Return the [X, Y] coordinate for the center point of the cell that contains the specified text.  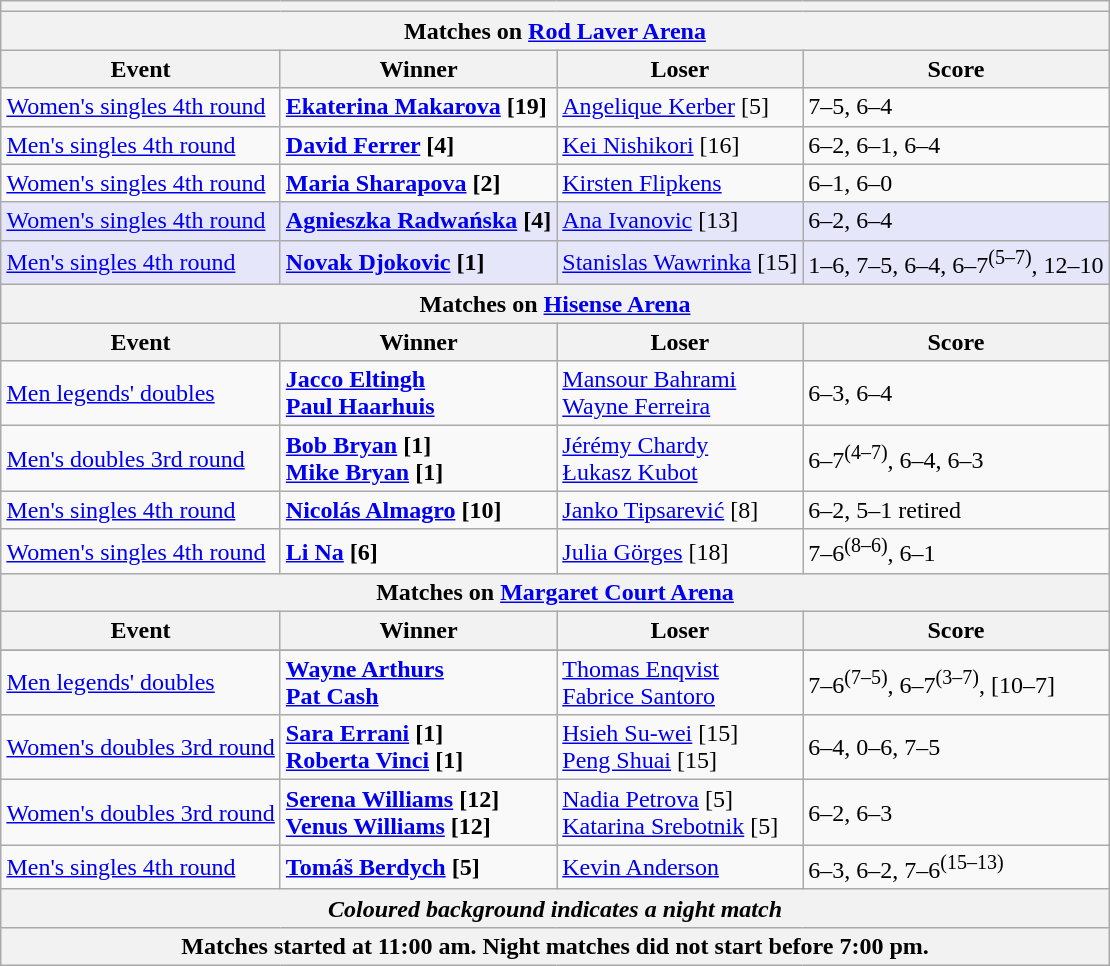
6–2, 6–3 [956, 812]
Angelique Kerber [5] [680, 107]
6–3, 6–2, 7–6(15–13) [956, 868]
Kei Nishikori [16] [680, 145]
Nadia Petrova [5] Katarina Srebotnik [5] [680, 812]
Kirsten Flipkens [680, 183]
Maria Sharapova [2] [418, 183]
Ana Ivanovic [13] [680, 221]
Julia Görges [18] [680, 552]
Matches on Rod Laver Arena [555, 31]
6–4, 0–6, 7–5 [956, 748]
Matches on Hisense Arena [555, 304]
Ekaterina Makarova [19] [418, 107]
Nicolás Almagro [10] [418, 510]
6–3, 6–4 [956, 394]
Wayne Arthurs Pat Cash [418, 682]
Coloured background indicates a night match [555, 908]
Sara Errani [1] Roberta Vinci [1] [418, 748]
Mansour Bahrami Wayne Ferreira [680, 394]
7–6(7–5), 6–7(3–7), [10–7] [956, 682]
David Ferrer [4] [418, 145]
Stanislas Wawrinka [15] [680, 262]
Janko Tipsarević [8] [680, 510]
Jacco Eltingh Paul Haarhuis [418, 394]
6–2, 6–4 [956, 221]
6–7(4–7), 6–4, 6–3 [956, 458]
6–1, 6–0 [956, 183]
1–6, 7–5, 6–4, 6–7(5–7), 12–10 [956, 262]
7–5, 6–4 [956, 107]
Serena Williams [12] Venus Williams [12] [418, 812]
6–2, 6–1, 6–4 [956, 145]
6–2, 5–1 retired [956, 510]
Novak Djokovic [1] [418, 262]
Thomas Enqvist Fabrice Santoro [680, 682]
Li Na [6] [418, 552]
Agnieszka Radwańska [4] [418, 221]
Matches started at 11:00 am. Night matches did not start before 7:00 pm. [555, 947]
Kevin Anderson [680, 868]
Men's doubles 3rd round [140, 458]
7–6(8–6), 6–1 [956, 552]
Hsieh Su-wei [15] Peng Shuai [15] [680, 748]
Tomáš Berdych [5] [418, 868]
Bob Bryan [1] Mike Bryan [1] [418, 458]
Matches on Margaret Court Arena [555, 593]
Jérémy Chardy Łukasz Kubot [680, 458]
